From the cell containing the given text, extract its center point as (x, y) coordinate. 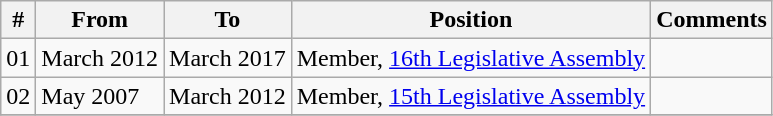
Comments (712, 20)
Member, 16th Legislative Assembly (470, 58)
May 2007 (100, 96)
# (18, 20)
Position (470, 20)
From (100, 20)
Member, 15th Legislative Assembly (470, 96)
March 2017 (228, 58)
02 (18, 96)
01 (18, 58)
To (228, 20)
